From the cell containing the given text, extract its center point as [x, y] coordinate. 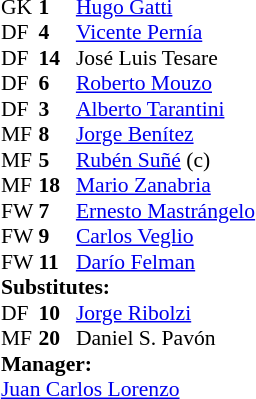
Darío Felman [166, 262]
18 [57, 185]
Rubén Suñé (c) [166, 160]
8 [57, 135]
Daniel S. Pavón [166, 339]
10 [57, 313]
Alberto Tarantini [166, 109]
Carlos Veglio [166, 237]
Manager: [128, 364]
Jorge Ribolzi [166, 313]
4 [57, 33]
14 [57, 58]
5 [57, 160]
7 [57, 211]
Jorge Benítez [166, 135]
José Luis Tesare [166, 58]
Substitutes: [128, 287]
3 [57, 109]
11 [57, 262]
9 [57, 237]
Mario Zanabria [166, 185]
Roberto Mouzo [166, 83]
20 [57, 339]
Ernesto Mastrángelo [166, 211]
6 [57, 83]
Vicente Pernía [166, 33]
